Output the (x, y) coordinate of the center of the cell containing the given text.  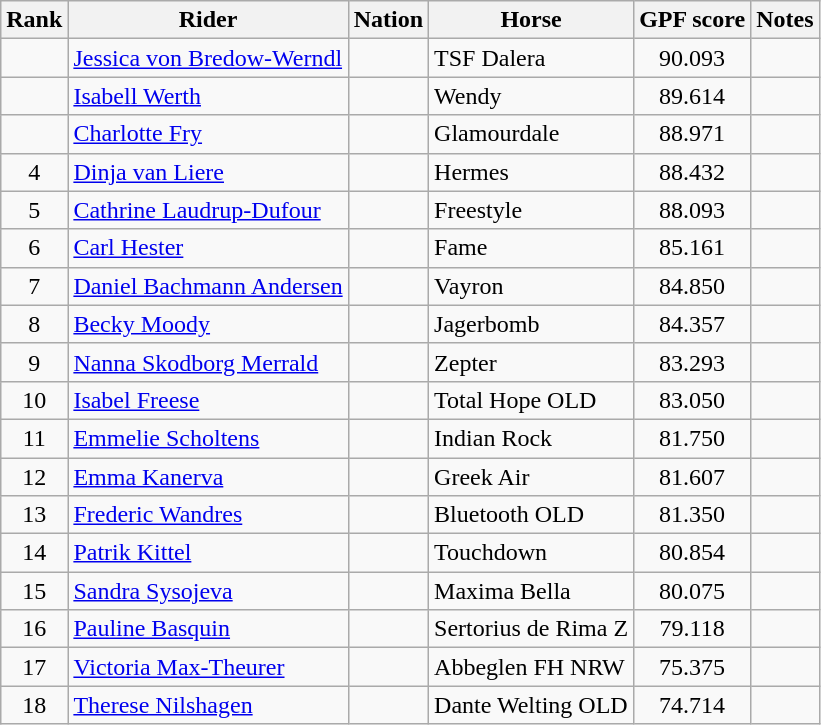
Greek Air (532, 477)
Horse (532, 20)
4 (34, 172)
Dinja van Liere (208, 172)
Vayron (532, 286)
Notes (785, 20)
84.357 (692, 324)
Emma Kanerva (208, 477)
5 (34, 210)
15 (34, 591)
Pauline Basquin (208, 629)
88.432 (692, 172)
Indian Rock (532, 438)
80.854 (692, 553)
Carl Hester (208, 248)
79.118 (692, 629)
83.050 (692, 400)
Daniel Bachmann Andersen (208, 286)
18 (34, 705)
7 (34, 286)
Becky Moody (208, 324)
10 (34, 400)
81.607 (692, 477)
Patrik Kittel (208, 553)
88.093 (692, 210)
12 (34, 477)
13 (34, 515)
14 (34, 553)
Nation (388, 20)
Victoria Max-Theurer (208, 667)
Maxima Bella (532, 591)
Isabel Freese (208, 400)
81.750 (692, 438)
74.714 (692, 705)
75.375 (692, 667)
Touchdown (532, 553)
Bluetooth OLD (532, 515)
11 (34, 438)
8 (34, 324)
Wendy (532, 96)
GPF score (692, 20)
90.093 (692, 58)
TSF Dalera (532, 58)
80.075 (692, 591)
Zepter (532, 362)
81.350 (692, 515)
16 (34, 629)
89.614 (692, 96)
Freestyle (532, 210)
85.161 (692, 248)
Total Hope OLD (532, 400)
Sandra Sysojeva (208, 591)
Isabell Werth (208, 96)
9 (34, 362)
Therese Nilshagen (208, 705)
Abbeglen FH NRW (532, 667)
Rank (34, 20)
88.971 (692, 134)
Hermes (532, 172)
Charlotte Fry (208, 134)
Frederic Wandres (208, 515)
Fame (532, 248)
Jagerbomb (532, 324)
Sertorius de Rima Z (532, 629)
Glamourdale (532, 134)
Jessica von Bredow-Werndl (208, 58)
Emmelie Scholtens (208, 438)
Rider (208, 20)
Dante Welting OLD (532, 705)
Cathrine Laudrup-Dufour (208, 210)
17 (34, 667)
83.293 (692, 362)
84.850 (692, 286)
Nanna Skodborg Merrald (208, 362)
6 (34, 248)
